Pinpoint the cell where the given text exists, returning its [x, y] midpoint coordinate. 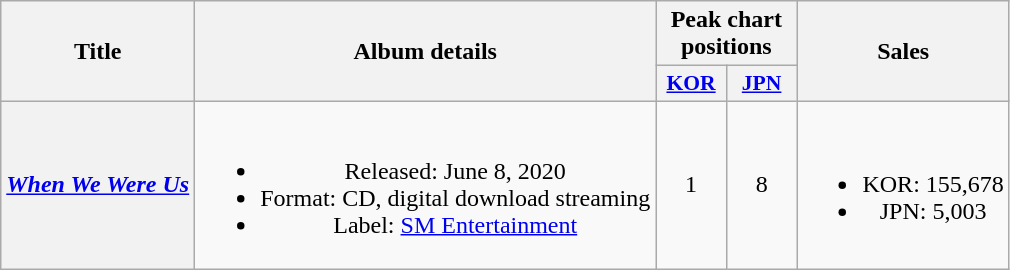
Title [98, 52]
KOR [692, 84]
1 [692, 184]
Sales [903, 52]
Released: June 8, 2020Format: CD, digital download streamingLabel: SM Entertainment [426, 184]
JPN [762, 84]
Album details [426, 52]
8 [762, 184]
When We Were Us [98, 184]
Peak chart positions [726, 34]
KOR: 155,678JPN: 5,003 [903, 184]
